For the text-containing cell, return its midpoint in (x, y) coordinate format. 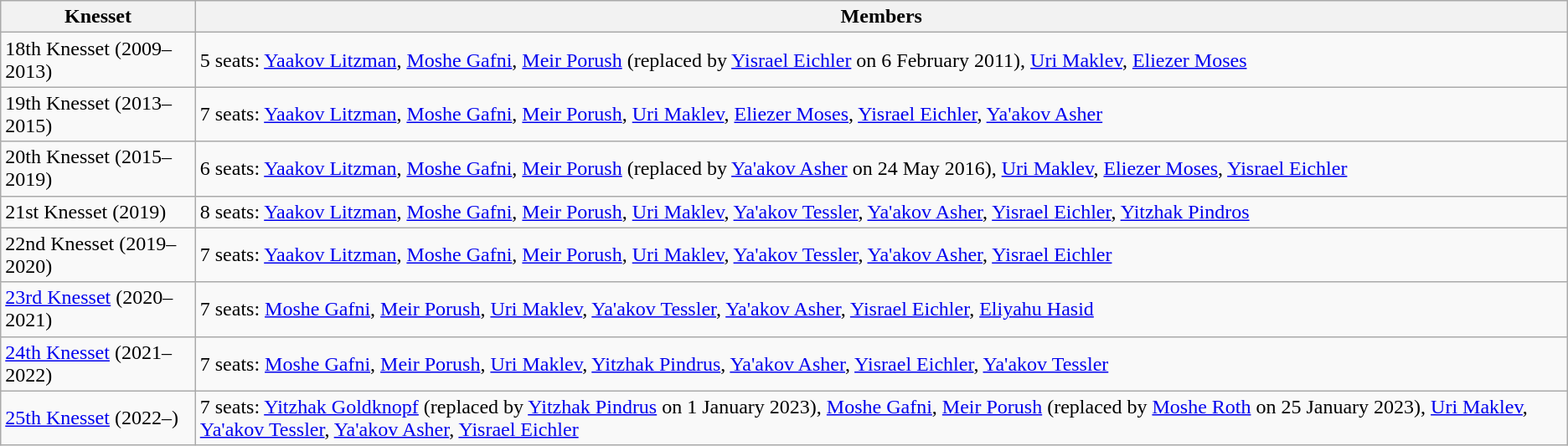
7 seats: Moshe Gafni, Meir Porush, Uri Maklev, Ya'akov Tessler, Ya'akov Asher, Yisrael Eichler, Eliyahu Hasid (881, 310)
5 seats: Yaakov Litzman, Moshe Gafni, Meir Porush (replaced by Yisrael Eichler on 6 February 2011), Uri Maklev, Eliezer Moses (881, 60)
21st Knesset (2019) (98, 212)
18th Knesset (2009–2013) (98, 60)
23rd Knesset (2020–2021) (98, 310)
8 seats: Yaakov Litzman, Moshe Gafni, Meir Porush, Uri Maklev, Ya'akov Tessler, Ya'akov Asher, Yisrael Eichler, Yitzhak Pindros (881, 212)
7 seats: Moshe Gafni, Meir Porush, Uri Maklev, Yitzhak Pindrus, Ya'akov Asher, Yisrael Eichler, Ya'akov Tessler (881, 363)
25th Knesset (2022–) (98, 418)
20th Knesset (2015–2019) (98, 169)
Knesset (98, 17)
24th Knesset (2021–2022) (98, 363)
7 seats: Yaakov Litzman, Moshe Gafni, Meir Porush, Uri Maklev, Eliezer Moses, Yisrael Eichler, Ya'akov Asher (881, 114)
6 seats: Yaakov Litzman, Moshe Gafni, Meir Porush (replaced by Ya'akov Asher on 24 May 2016), Uri Maklev, Eliezer Moses, Yisrael Eichler (881, 169)
22nd Knesset (2019–2020) (98, 254)
Members (881, 17)
7 seats: Yaakov Litzman, Moshe Gafni, Meir Porush, Uri Maklev, Ya'akov Tessler, Ya'akov Asher, Yisrael Eichler (881, 254)
19th Knesset (2013–2015) (98, 114)
